Output the [x, y] coordinate of the center of the cell containing the given text.  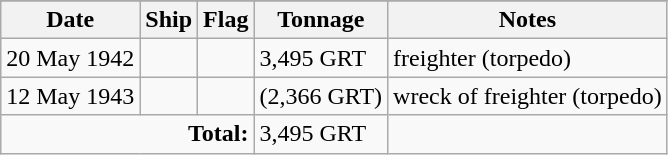
wreck of freighter (torpedo) [528, 96]
(2,366 GRT) [321, 96]
Total: [128, 134]
Date [70, 20]
Flag [226, 20]
Notes [528, 20]
12 May 1943 [70, 96]
Ship [169, 20]
freighter (torpedo) [528, 58]
20 May 1942 [70, 58]
Tonnage [321, 20]
